Detect which cell encompasses the target text, then output its [x, y] center coordinate. 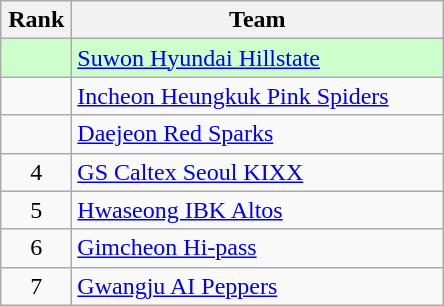
GS Caltex Seoul KIXX [258, 172]
Gwangju AI Peppers [258, 286]
Team [258, 20]
5 [36, 210]
6 [36, 248]
7 [36, 286]
Incheon Heungkuk Pink Spiders [258, 96]
Rank [36, 20]
Suwon Hyundai Hillstate [258, 58]
Gimcheon Hi-pass [258, 248]
4 [36, 172]
Hwaseong IBK Altos [258, 210]
Daejeon Red Sparks [258, 134]
